Search for the cell housing the specified text and yield its (X, Y) center coordinate. 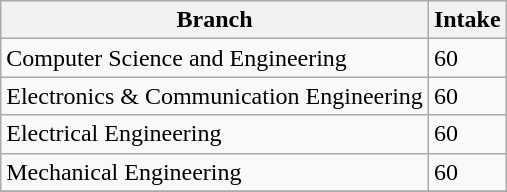
Computer Science and Engineering (215, 58)
Mechanical Engineering (215, 172)
Electrical Engineering (215, 134)
Branch (215, 20)
Electronics & Communication Engineering (215, 96)
Intake (467, 20)
